Scan for the cell matching the given text and deliver its [X, Y] coordinate at center. 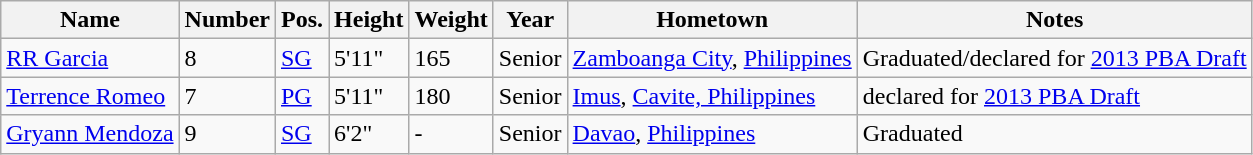
Pos. [302, 20]
9 [227, 134]
Gryann Mendoza [90, 134]
Weight [451, 20]
7 [227, 96]
Terrence Romeo [90, 96]
6'2" [369, 134]
Notes [1054, 20]
180 [451, 96]
Hometown [712, 20]
165 [451, 58]
RR Garcia [90, 58]
Number [227, 20]
Height [369, 20]
Name [90, 20]
Year [530, 20]
- [451, 134]
PG [302, 96]
Imus, Cavite, Philippines [712, 96]
8 [227, 58]
Zamboanga City, Philippines [712, 58]
Graduated [1054, 134]
declared for 2013 PBA Draft [1054, 96]
Graduated/declared for 2013 PBA Draft [1054, 58]
Davao, Philippines [712, 134]
